Output the [X, Y] coordinate of the center of the cell containing the given text.  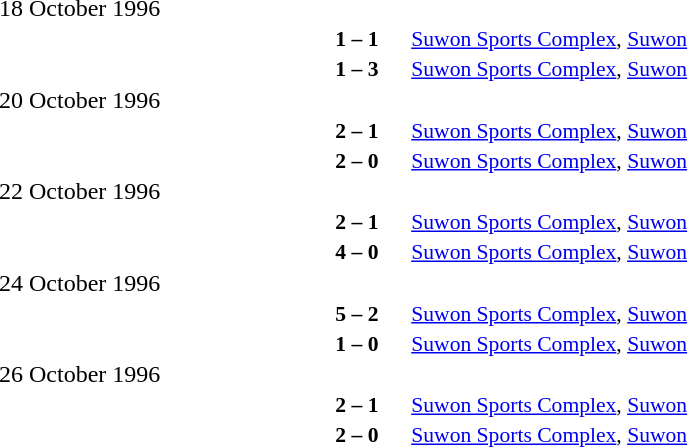
1 – 0 [357, 344]
2 – 0 [357, 160]
4 – 0 [357, 252]
1 – 3 [357, 69]
5 – 2 [357, 314]
1 – 1 [357, 39]
